Determine the [X, Y] coordinate at the center of the cell enclosing the given text.  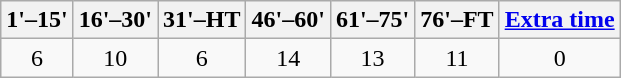
0 [560, 58]
16'–30' [115, 20]
14 [288, 58]
61'–75' [372, 20]
31'–HT [202, 20]
Extra time [560, 20]
13 [372, 58]
1'–15' [37, 20]
10 [115, 58]
11 [457, 58]
46'–60' [288, 20]
76'–FT [457, 20]
